Identify which cell holds the provided text, then report its [X, Y] central coordinate. 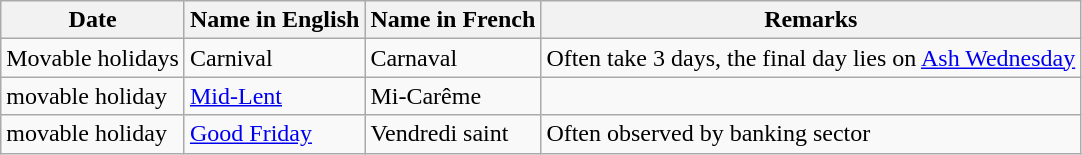
Movable holidays [93, 58]
Name in French [453, 20]
Date [93, 20]
Name in English [274, 20]
Carnaval [453, 58]
Often observed by banking sector [811, 134]
Vendredi saint [453, 134]
Mi-Carême [453, 96]
Carnival [274, 58]
Good Friday [274, 134]
Remarks [811, 20]
Often take 3 days, the final day lies on Ash Wednesday [811, 58]
Mid-Lent [274, 96]
